Detect which cell encompasses the target text, then output its (X, Y) center coordinate. 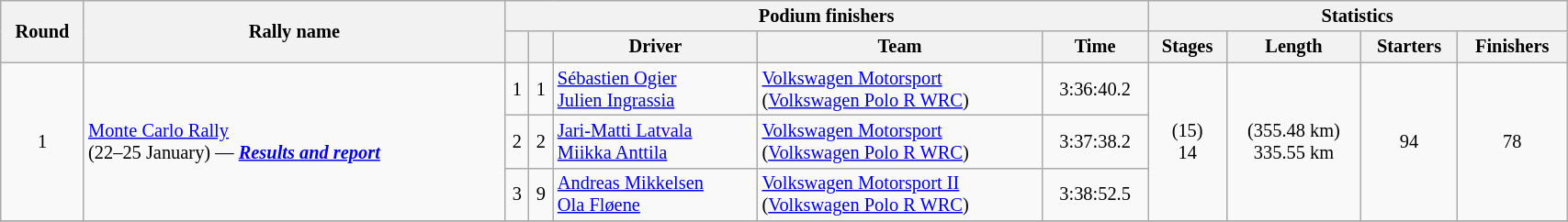
Podium finishers (827, 16)
(15)14 (1188, 141)
Volkswagen Motorsport II (Volkswagen Polo R WRC) (900, 194)
(355.48 km)335.55 km (1294, 141)
Round (42, 31)
3:37:38.2 (1095, 141)
9 (541, 194)
3 (517, 194)
Monte Carlo Rally(22–25 January) — Results and report (294, 141)
Time (1095, 47)
3:38:52.5 (1095, 194)
Starters (1409, 47)
Team (900, 47)
78 (1512, 141)
Rally name (294, 31)
94 (1409, 141)
Sébastien Ogier Julien Ingrassia (656, 89)
Length (1294, 47)
Stages (1188, 47)
Driver (656, 47)
Andreas Mikkelsen Ola Fløene (656, 194)
Statistics (1358, 16)
Finishers (1512, 47)
Jari-Matti Latvala Miikka Anttila (656, 141)
3:36:40.2 (1095, 89)
